Detect which cell encompasses the target text, then output its (x, y) center coordinate. 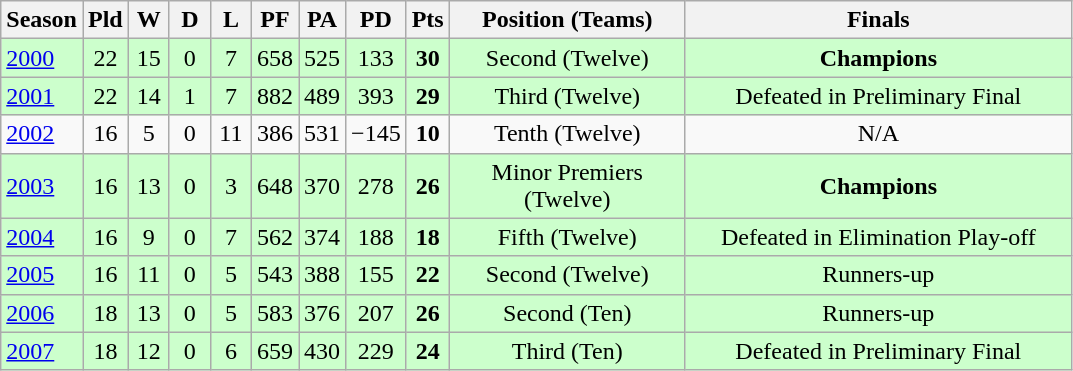
30 (428, 58)
2005 (42, 275)
133 (376, 58)
Tenth (Twelve) (567, 134)
12 (148, 351)
PA (322, 20)
374 (322, 237)
155 (376, 275)
Minor Premiers (Twelve) (567, 186)
393 (376, 96)
15 (148, 58)
24 (428, 351)
Third (Ten) (567, 351)
658 (274, 58)
386 (274, 134)
Second (Ten) (567, 313)
Finals (878, 20)
6 (230, 351)
659 (274, 351)
Fifth (Twelve) (567, 237)
562 (274, 237)
D (190, 20)
278 (376, 186)
583 (274, 313)
2000 (42, 58)
L (230, 20)
PD (376, 20)
Pld (105, 20)
2006 (42, 313)
2003 (42, 186)
Defeated in Elimination Play-off (878, 237)
N/A (878, 134)
1 (190, 96)
10 (428, 134)
531 (322, 134)
2001 (42, 96)
207 (376, 313)
648 (274, 186)
489 (322, 96)
370 (322, 186)
−145 (376, 134)
2007 (42, 351)
2004 (42, 237)
Pts (428, 20)
525 (322, 58)
14 (148, 96)
29 (428, 96)
Position (Teams) (567, 20)
9 (148, 237)
188 (376, 237)
W (148, 20)
430 (322, 351)
388 (322, 275)
882 (274, 96)
543 (274, 275)
229 (376, 351)
PF (274, 20)
Season (42, 20)
376 (322, 313)
3 (230, 186)
Third (Twelve) (567, 96)
2002 (42, 134)
